Extract the [x, y] coordinate from the center of the cell holding the provided text.  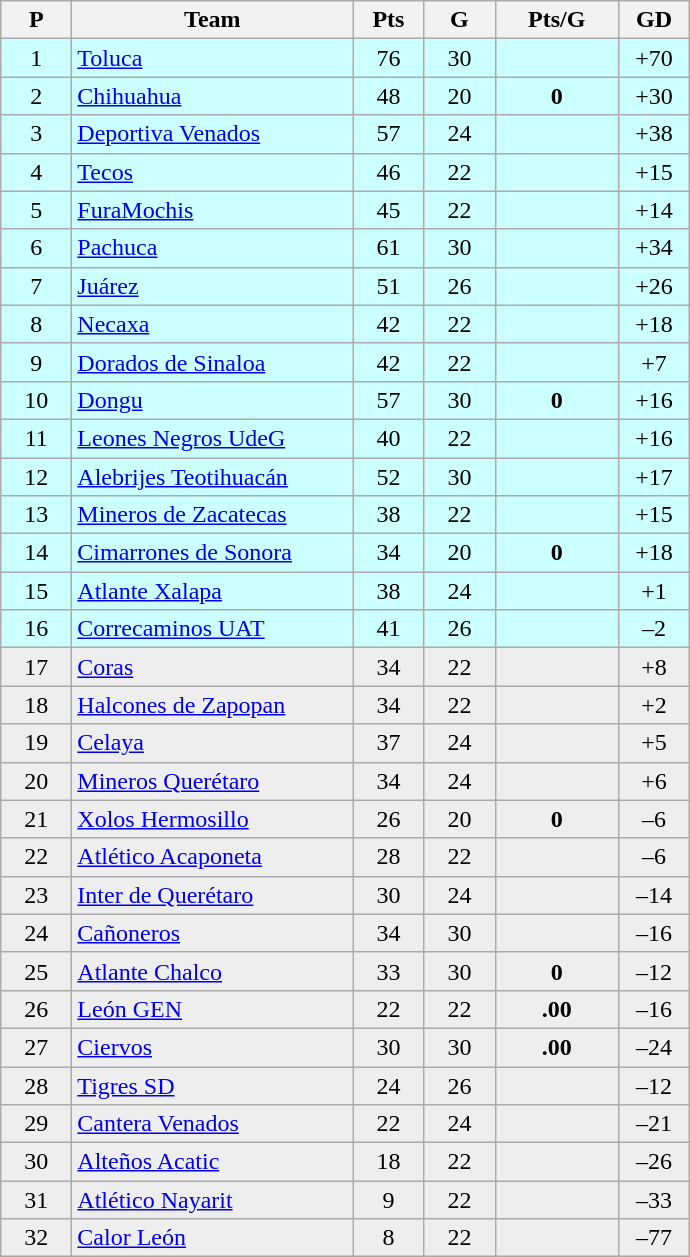
+5 [654, 743]
37 [388, 743]
Dorados de Sinaloa [212, 362]
51 [388, 286]
Xolos Hermosillo [212, 819]
13 [36, 515]
Leones Negros UdeG [212, 438]
11 [36, 438]
+2 [654, 705]
+6 [654, 781]
61 [388, 248]
Juárez [212, 286]
–33 [654, 1200]
Cañoneros [212, 933]
–14 [654, 895]
León GEN [212, 1009]
32 [36, 1238]
76 [388, 58]
Deportiva Venados [212, 134]
Atlético Nayarit [212, 1200]
45 [388, 210]
+17 [654, 477]
G [460, 20]
+30 [654, 96]
Pts/G [557, 20]
12 [36, 477]
2 [36, 96]
+70 [654, 58]
–21 [654, 1124]
Mineros Querétaro [212, 781]
+7 [654, 362]
+34 [654, 248]
Celaya [212, 743]
Atlético Acaponeta [212, 857]
Tigres SD [212, 1085]
21 [36, 819]
Coras [212, 667]
+38 [654, 134]
+26 [654, 286]
Alteños Acatic [212, 1162]
15 [36, 591]
Atlante Chalco [212, 971]
40 [388, 438]
FuraMochis [212, 210]
Mineros de Zacatecas [212, 515]
P [36, 20]
Calor León [212, 1238]
Inter de Querétaro [212, 895]
16 [36, 629]
1 [36, 58]
48 [388, 96]
19 [36, 743]
Cimarrones de Sonora [212, 553]
+14 [654, 210]
–26 [654, 1162]
+8 [654, 667]
29 [36, 1124]
Ciervos [212, 1047]
14 [36, 553]
Toluca [212, 58]
3 [36, 134]
Pachuca [212, 248]
27 [36, 1047]
7 [36, 286]
–77 [654, 1238]
+1 [654, 591]
–2 [654, 629]
Cantera Venados [212, 1124]
Atlante Xalapa [212, 591]
Chihuahua [212, 96]
Pts [388, 20]
52 [388, 477]
Tecos [212, 172]
Alebrijes Teotihuacán [212, 477]
46 [388, 172]
23 [36, 895]
Dongu [212, 400]
Halcones de Zapopan [212, 705]
GD [654, 20]
Correcaminos UAT [212, 629]
5 [36, 210]
17 [36, 667]
41 [388, 629]
25 [36, 971]
–24 [654, 1047]
33 [388, 971]
10 [36, 400]
4 [36, 172]
Necaxa [212, 324]
Team [212, 20]
31 [36, 1200]
6 [36, 248]
